Capture the cell that displays the provided text and extract its [x, y] central coordinate. 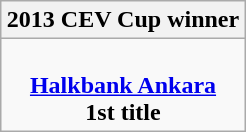
Halkbank Ankara 1st title [122, 85]
2013 CEV Cup winner [122, 20]
